Output the [X, Y] coordinate of the center of the cell containing the given text.  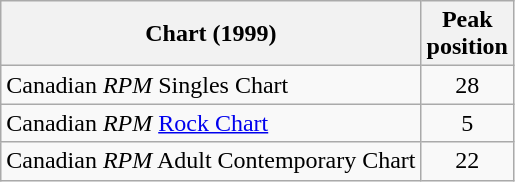
28 [467, 85]
Chart (1999) [211, 34]
Peakposition [467, 34]
Canadian RPM Rock Chart [211, 123]
Canadian RPM Adult Contemporary Chart [211, 161]
5 [467, 123]
Canadian RPM Singles Chart [211, 85]
22 [467, 161]
